From the cell containing the given text, extract its center point as [X, Y] coordinate. 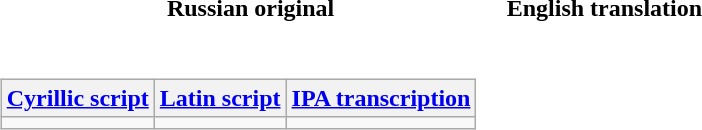
Cyrillic script [78, 98]
Latin script [220, 98]
IPA transcription [381, 98]
